Provide the (X, Y) coordinate of the cell's center where the given text is located.  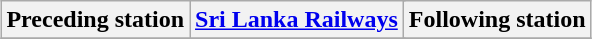
Sri Lanka Railways (297, 20)
Preceding station (96, 20)
Following station (497, 20)
